Pinpoint the cell where the given text exists, returning its (X, Y) midpoint coordinate. 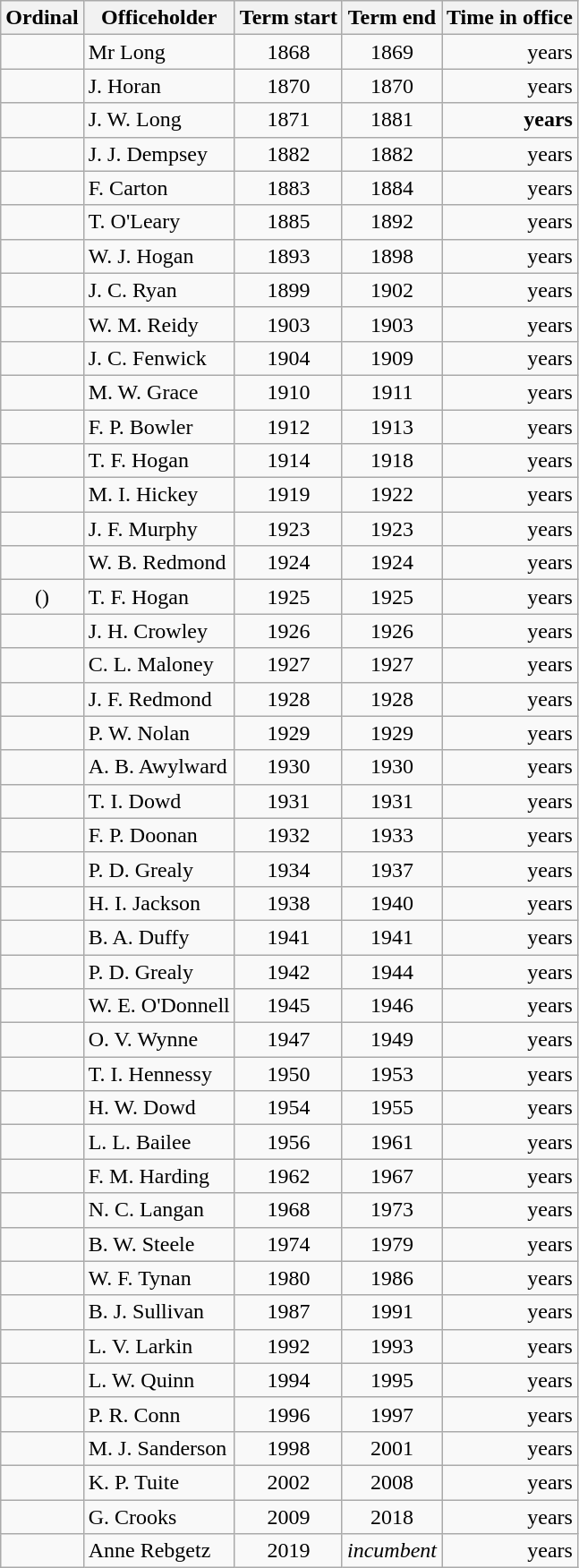
1995 (392, 1380)
W. E. O'Donnell (159, 1006)
1883 (288, 188)
() (42, 597)
O. V. Wynne (159, 1040)
1934 (288, 869)
1961 (392, 1142)
1902 (392, 290)
1997 (392, 1414)
1953 (392, 1074)
L. L. Bailee (159, 1142)
Officeholder (159, 18)
1898 (392, 256)
1944 (392, 971)
H. W. Dowd (159, 1108)
1992 (288, 1346)
1967 (392, 1176)
1945 (288, 1006)
2009 (288, 1517)
1904 (288, 358)
J. J. Dempsey (159, 154)
1987 (288, 1312)
W. F. Tynan (159, 1278)
C. L. Maloney (159, 665)
2002 (288, 1482)
1973 (392, 1210)
Time in office (510, 18)
1913 (392, 427)
W. M. Reidy (159, 324)
1910 (288, 392)
2001 (392, 1448)
J. F. Redmond (159, 699)
H. I. Jackson (159, 903)
B. W. Steele (159, 1244)
A. B. Awylward (159, 767)
1994 (288, 1380)
1968 (288, 1210)
P. R. Conn (159, 1414)
1979 (392, 1244)
1991 (392, 1312)
J. H. Crowley (159, 631)
1932 (288, 835)
1937 (392, 869)
Ordinal (42, 18)
Anne Rebgetz (159, 1551)
1949 (392, 1040)
F. M. Harding (159, 1176)
B. J. Sullivan (159, 1312)
2019 (288, 1551)
W. J. Hogan (159, 256)
1893 (288, 256)
1885 (288, 222)
L. V. Larkin (159, 1346)
N. C. Langan (159, 1210)
1956 (288, 1142)
M. I. Hickey (159, 495)
1993 (392, 1346)
1946 (392, 1006)
P. W. Nolan (159, 733)
1868 (288, 52)
1996 (288, 1414)
1892 (392, 222)
F. P. Doonan (159, 835)
1912 (288, 427)
1914 (288, 461)
1947 (288, 1040)
G. Crooks (159, 1517)
1986 (392, 1278)
W. B. Redmond (159, 563)
1909 (392, 358)
1998 (288, 1448)
2018 (392, 1517)
incumbent (392, 1551)
J. C. Fenwick (159, 358)
T. I. Dowd (159, 801)
J. C. Ryan (159, 290)
Term start (288, 18)
1954 (288, 1108)
1869 (392, 52)
1955 (392, 1108)
F. P. Bowler (159, 427)
M. J. Sanderson (159, 1448)
J. Horan (159, 86)
F. Carton (159, 188)
1899 (288, 290)
L. W. Quinn (159, 1380)
J. F. Murphy (159, 529)
1950 (288, 1074)
1974 (288, 1244)
1884 (392, 188)
M. W. Grace (159, 392)
1933 (392, 835)
1881 (392, 120)
K. P. Tuite (159, 1482)
1871 (288, 120)
Mr Long (159, 52)
T. I. Hennessy (159, 1074)
1919 (288, 495)
1940 (392, 903)
Term end (392, 18)
T. O'Leary (159, 222)
1911 (392, 392)
1942 (288, 971)
1980 (288, 1278)
1938 (288, 903)
1918 (392, 461)
2008 (392, 1482)
1922 (392, 495)
B. A. Duffy (159, 937)
J. W. Long (159, 120)
1962 (288, 1176)
